Return the [X, Y] coordinate for the center point of the cell that contains the specified text.  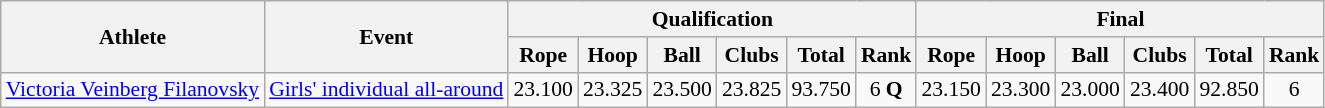
23.400 [1160, 90]
Final [1120, 19]
92.850 [1228, 90]
6 Q [886, 90]
23.000 [1090, 90]
23.825 [752, 90]
23.300 [1020, 90]
23.500 [682, 90]
93.750 [820, 90]
23.150 [950, 90]
Girls' individual all-around [386, 90]
6 [1294, 90]
23.325 [612, 90]
Athlete [132, 36]
23.100 [542, 90]
Qualification [712, 19]
Event [386, 36]
Victoria Veinberg Filanovsky [132, 90]
